Identify which cell holds the provided text, then report its [x, y] central coordinate. 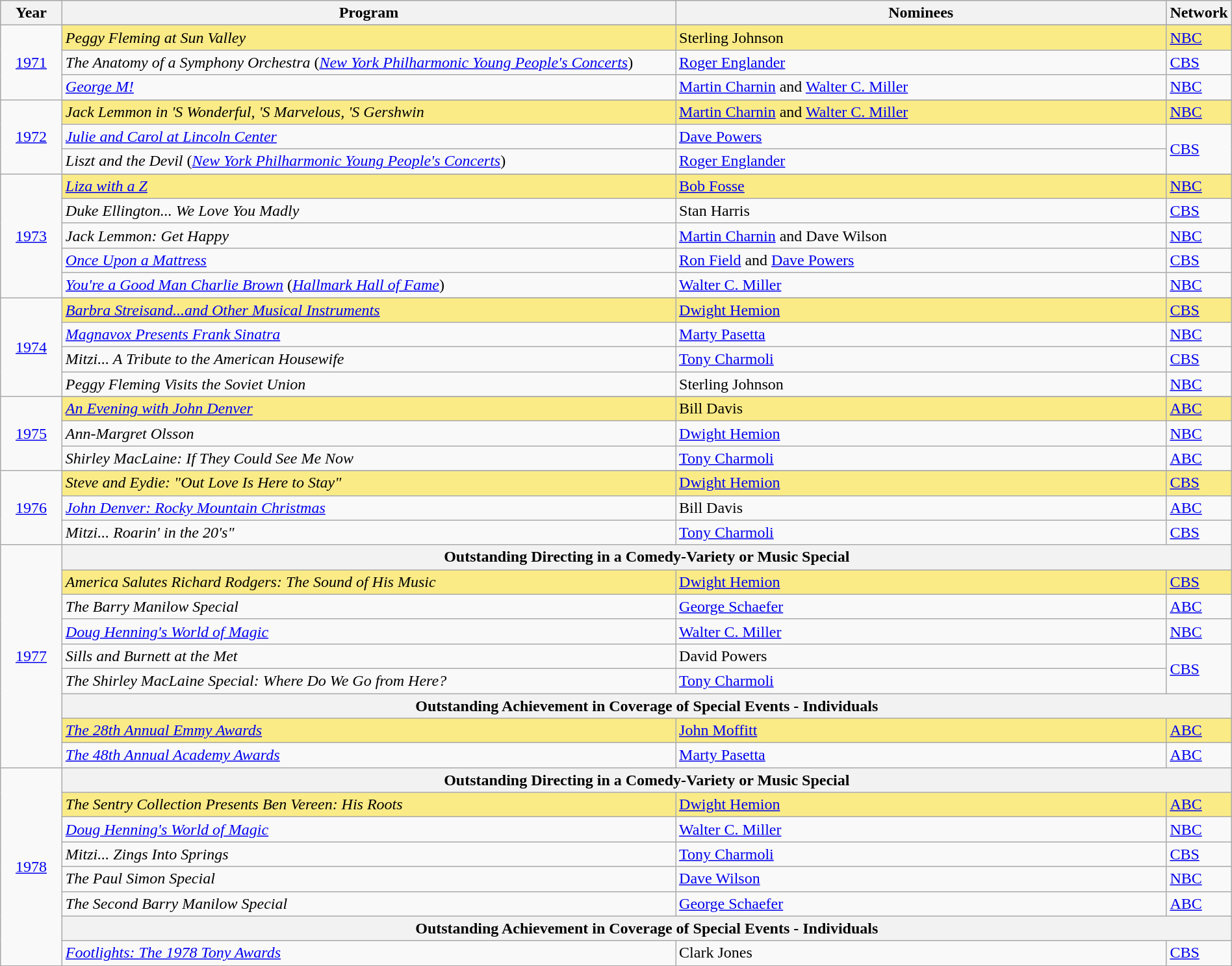
The Second Barry Manilow Special [368, 904]
Mitzi... Roarin' in the 20's" [368, 532]
The Barry Manilow Special [368, 607]
1976 [31, 508]
Sills and Burnett at the Met [368, 656]
Steve and Eydie: "Out Love Is Here to Stay" [368, 483]
Mitzi... A Tribute to the American Housewife [368, 359]
An Evening with John Denver [368, 409]
1974 [31, 347]
1977 [31, 657]
Magnavox Presents Frank Sinatra [368, 335]
John Moffitt [921, 731]
The Sentry Collection Presents Ben Vereen: His Roots [368, 805]
Stan Harris [921, 211]
Peggy Fleming at Sun Valley [368, 38]
Dave Powers [921, 137]
Nominees [921, 13]
Once Upon a Mattress [368, 260]
Liza with a Z [368, 186]
Martin Charnin and Dave Wilson [921, 235]
The 28th Annual Emmy Awards [368, 731]
Ron Field and Dave Powers [921, 260]
You're a Good Man Charlie Brown (Hallmark Hall of Fame) [368, 285]
Ann-Margret Olsson [368, 434]
Network [1199, 13]
1973 [31, 235]
Jack Lemmon in 'S Wonderful, 'S Marvelous, 'S Gershwin [368, 112]
Liszt and the Devil (New York Philharmonic Young People's Concerts) [368, 161]
George M! [368, 87]
Barbra Streisand...and Other Musical Instruments [368, 310]
The 48th Annual Academy Awards [368, 755]
David Powers [921, 656]
Mitzi... Zings Into Springs [368, 854]
America Salutes Richard Rodgers: The Sound of His Music [368, 582]
1972 [31, 137]
1971 [31, 62]
Bob Fosse [921, 186]
Shirley MacLaine: If They Could See Me Now [368, 458]
Footlights: The 1978 Tony Awards [368, 953]
1975 [31, 434]
1978 [31, 867]
Julie and Carol at Lincoln Center [368, 137]
Duke Ellington... We Love You Madly [368, 211]
Year [31, 13]
Jack Lemmon: Get Happy [368, 235]
John Denver: Rocky Mountain Christmas [368, 508]
Clark Jones [921, 953]
The Paul Simon Special [368, 879]
The Shirley MacLaine Special: Where Do We Go from Here? [368, 681]
Peggy Fleming Visits the Soviet Union [368, 384]
Program [368, 13]
Dave Wilson [921, 879]
The Anatomy of a Symphony Orchestra (New York Philharmonic Young People's Concerts) [368, 62]
